Extract the [x, y] coordinate from the center of the cell holding the provided text.  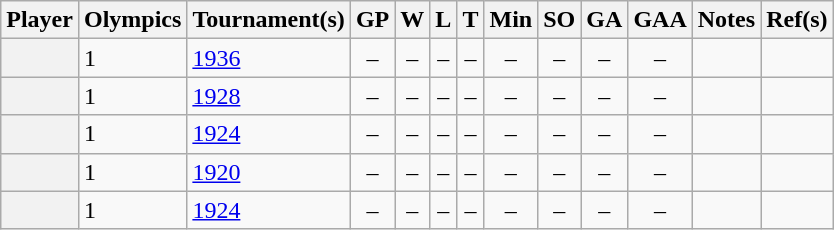
Min [511, 20]
Tournament(s) [269, 20]
Ref(s) [797, 20]
Player [40, 20]
1928 [269, 96]
SO [560, 20]
1936 [269, 58]
Olympics [132, 20]
T [470, 20]
1920 [269, 172]
GA [604, 20]
GP [372, 20]
L [444, 20]
GAA [660, 20]
Notes [726, 20]
W [412, 20]
